Capture the cell that displays the provided text and extract its (x, y) central coordinate. 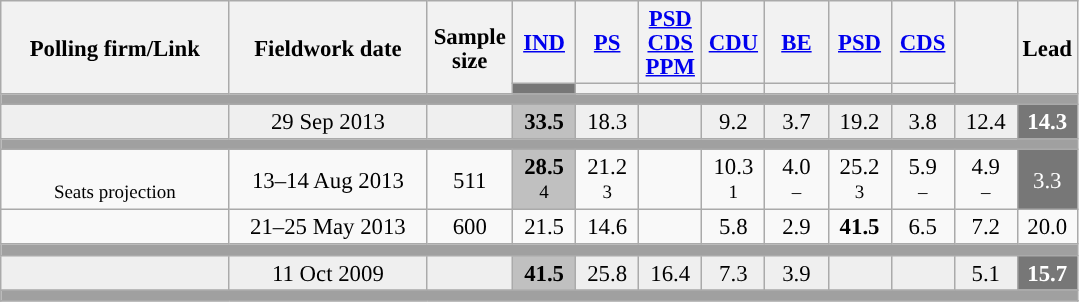
3.3 (1047, 180)
5.9– (922, 180)
511 (470, 180)
6.5 (922, 228)
29 Sep 2013 (328, 122)
21–25 May 2013 (328, 228)
7.3 (734, 272)
21.23 (608, 180)
BE (796, 42)
11 Oct 2009 (328, 272)
Sample size (470, 48)
14.3 (1047, 122)
5.8 (734, 228)
13–14 Aug 2013 (328, 180)
28.54 (544, 180)
Lead (1047, 48)
15.7 (1047, 272)
19.2 (860, 122)
18.3 (608, 122)
25.8 (608, 272)
3.9 (796, 272)
Polling firm/Link (115, 48)
20.0 (1047, 228)
600 (470, 228)
16.4 (670, 272)
3.7 (796, 122)
2.9 (796, 228)
14.6 (608, 228)
25.23 (860, 180)
CDS (922, 42)
PSD (860, 42)
10.3 1 (734, 180)
IND (544, 42)
33.5 (544, 122)
7.2 (986, 228)
3.8 (922, 122)
12.4 (986, 122)
Seats projection (115, 180)
5.1 (986, 272)
PSDCDSPPM (670, 42)
Fieldwork date (328, 48)
PS (608, 42)
4.9 – (986, 180)
9.2 (734, 122)
CDU (734, 42)
21.5 (544, 228)
4.0– (796, 180)
